Identify which cell holds the provided text, then report its (x, y) central coordinate. 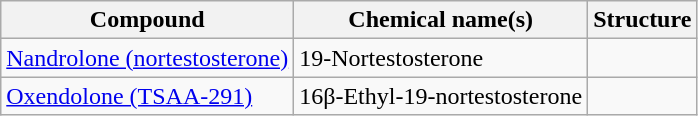
Structure (642, 20)
Nandrolone (nortestosterone) (148, 58)
Chemical name(s) (441, 20)
Compound (148, 20)
16β-Ethyl-19-nortestosterone (441, 96)
Oxendolone (TSAA-291) (148, 96)
19-Nortestosterone (441, 58)
